For the text-containing cell, return its midpoint in [X, Y] coordinate format. 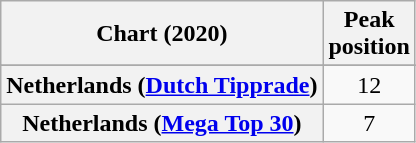
Netherlands (Dutch Tipprade) [162, 85]
Netherlands (Mega Top 30) [162, 123]
12 [369, 85]
Chart (2020) [162, 34]
Peakposition [369, 34]
7 [369, 123]
